Return the (x, y) coordinate for the center point of the cell that contains the specified text.  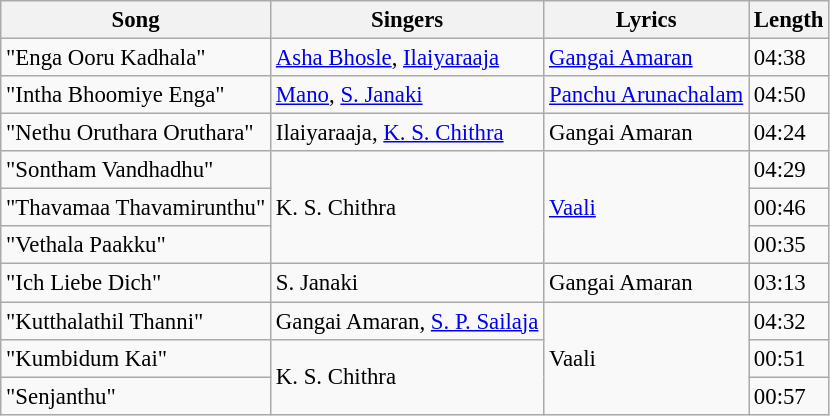
"Vethala Paakku" (136, 245)
00:46 (789, 208)
00:51 (789, 358)
Ilaiyaraaja, K. S. Chithra (408, 133)
Song (136, 20)
"Senjanthu" (136, 396)
"Enga Ooru Kadhala" (136, 58)
"Intha Bhoomiye Enga" (136, 95)
Gangai Amaran, S. P. Sailaja (408, 321)
Asha Bhosle, Ilaiyaraaja (408, 58)
Panchu Arunachalam (646, 95)
"Ich Liebe Dich" (136, 283)
"Nethu Oruthara Oruthara" (136, 133)
04:29 (789, 170)
04:32 (789, 321)
"Sontham Vandhadhu" (136, 170)
Length (789, 20)
Singers (408, 20)
"Thavamaa Thavamirunthu" (136, 208)
04:38 (789, 58)
03:13 (789, 283)
04:50 (789, 95)
"Kutthalathil Thanni" (136, 321)
Lyrics (646, 20)
00:57 (789, 396)
Mano, S. Janaki (408, 95)
00:35 (789, 245)
"Kumbidum Kai" (136, 358)
04:24 (789, 133)
S. Janaki (408, 283)
